Identify which cell holds the provided text, then report its [x, y] central coordinate. 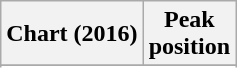
Chart (2016) [72, 34]
Peak position [189, 34]
